Output the (X, Y) coordinate of the center of the cell containing the given text.  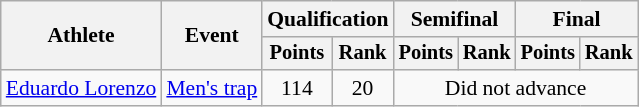
20 (363, 88)
Eduardo Lorenzo (82, 88)
Athlete (82, 36)
114 (296, 88)
Event (212, 36)
Men's trap (212, 88)
Semifinal (455, 19)
Final (577, 19)
Did not advance (516, 88)
Qualification (328, 19)
